Detect which cell encompasses the target text, then output its [X, Y] center coordinate. 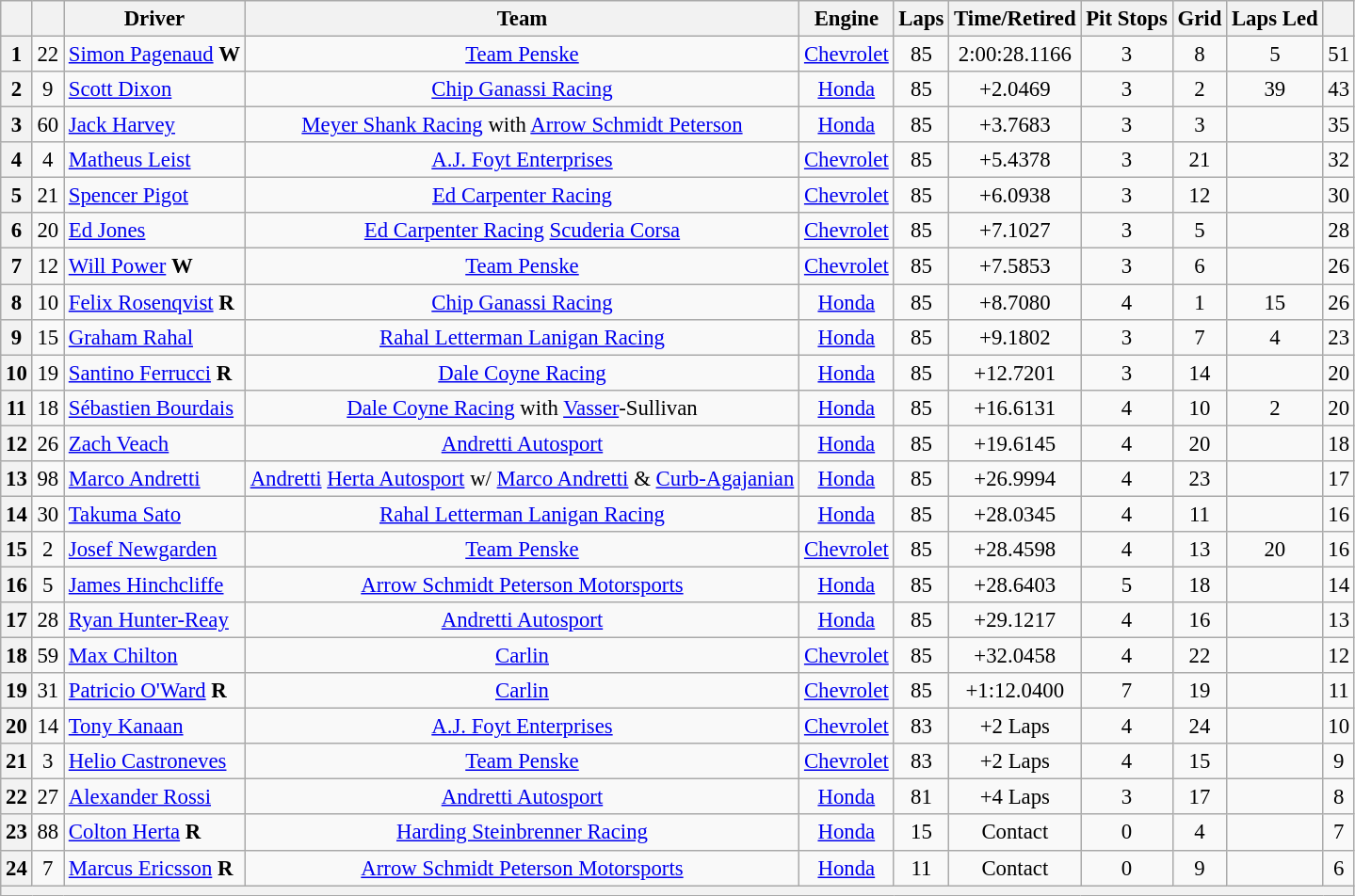
59 [47, 656]
98 [47, 479]
Jack Harvey [154, 125]
Marco Andretti [154, 479]
+9.1802 [1015, 337]
Team [522, 19]
+26.9994 [1015, 479]
+16.6131 [1015, 408]
+6.0938 [1015, 196]
Dale Coyne Racing [522, 373]
+4 Laps [1015, 797]
Harding Steinbrenner Racing [522, 833]
32 [1339, 160]
Matheus Leist [154, 160]
Alexander Rossi [154, 797]
+5.4378 [1015, 160]
+29.1217 [1015, 620]
Max Chilton [154, 656]
+3.7683 [1015, 125]
+28.0345 [1015, 514]
+7.5853 [1015, 266]
Graham Rahal [154, 337]
Dale Coyne Racing with Vasser-Sullivan [522, 408]
+28.6403 [1015, 584]
60 [47, 125]
35 [1339, 125]
Driver [154, 19]
Colton Herta R [154, 833]
+12.7201 [1015, 373]
Sébastien Bourdais [154, 408]
+28.4598 [1015, 550]
Santino Ferrucci R [154, 373]
81 [921, 797]
Felix Rosenqvist R [154, 302]
Simon Pagenaud W [154, 55]
+2.0469 [1015, 89]
+8.7080 [1015, 302]
James Hinchcliffe [154, 584]
+32.0458 [1015, 656]
39 [1275, 89]
Andretti Herta Autosport w/ Marco Andretti & Curb-Agajanian [522, 479]
Helio Castroneves [154, 761]
Pit Stops [1126, 19]
Marcus Ericsson R [154, 868]
Meyer Shank Racing with Arrow Schmidt Peterson [522, 125]
Ed Carpenter Racing [522, 196]
Grid [1200, 19]
Zach Veach [154, 443]
43 [1339, 89]
Tony Kanaan [154, 727]
Engine [847, 19]
Ed Jones [154, 231]
+19.6145 [1015, 443]
Laps Led [1275, 19]
Will Power W [154, 266]
2:00:28.1166 [1015, 55]
+1:12.0400 [1015, 691]
Time/Retired [1015, 19]
51 [1339, 55]
Ed Carpenter Racing Scuderia Corsa [522, 231]
Ryan Hunter-Reay [154, 620]
Laps [921, 19]
Josef Newgarden [154, 550]
+7.1027 [1015, 231]
27 [47, 797]
31 [47, 691]
Scott Dixon [154, 89]
88 [47, 833]
Spencer Pigot [154, 196]
Takuma Sato [154, 514]
Patricio O'Ward R [154, 691]
